Find where the given text appears and provide that cell's center as [X, Y] coordinate. 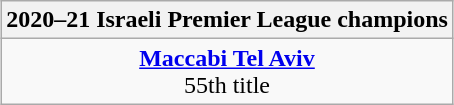
2020–21 Israeli Premier League champions [228, 20]
Maccabi Tel Aviv55th title [228, 72]
